Locate the cell with the specified text and output its (x, y) center coordinate. 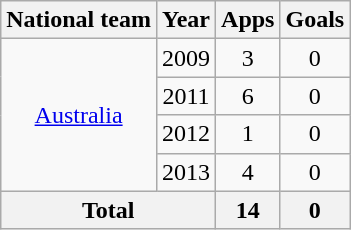
2011 (186, 96)
2009 (186, 58)
14 (248, 210)
National team (79, 20)
Apps (248, 20)
4 (248, 172)
Total (108, 210)
3 (248, 58)
6 (248, 96)
Year (186, 20)
Australia (79, 115)
Goals (315, 20)
2012 (186, 134)
2013 (186, 172)
1 (248, 134)
